Provide the [X, Y] coordinate of the cell's center where the given text is located.  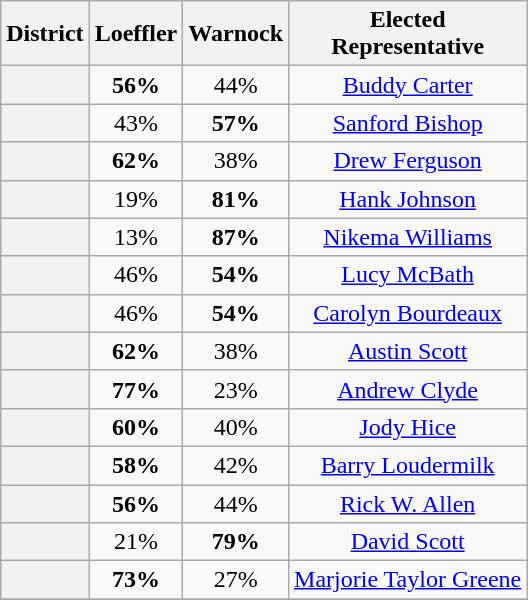
Sanford Bishop [408, 123]
43% [136, 123]
87% [236, 237]
Andrew Clyde [408, 389]
19% [136, 199]
David Scott [408, 542]
Lucy McBath [408, 275]
District [45, 34]
13% [136, 237]
57% [236, 123]
Marjorie Taylor Greene [408, 580]
21% [136, 542]
Carolyn Bourdeaux [408, 313]
79% [236, 542]
Drew Ferguson [408, 161]
Nikema Williams [408, 237]
81% [236, 199]
58% [136, 465]
Hank Johnson [408, 199]
Buddy Carter [408, 85]
42% [236, 465]
77% [136, 389]
Austin Scott [408, 351]
ElectedRepresentative [408, 34]
73% [136, 580]
Barry Loudermilk [408, 465]
23% [236, 389]
60% [136, 427]
Warnock [236, 34]
Rick W. Allen [408, 503]
Jody Hice [408, 427]
Loeffler [136, 34]
27% [236, 580]
40% [236, 427]
